Find where the given text appears and provide that cell's center as [X, Y] coordinate. 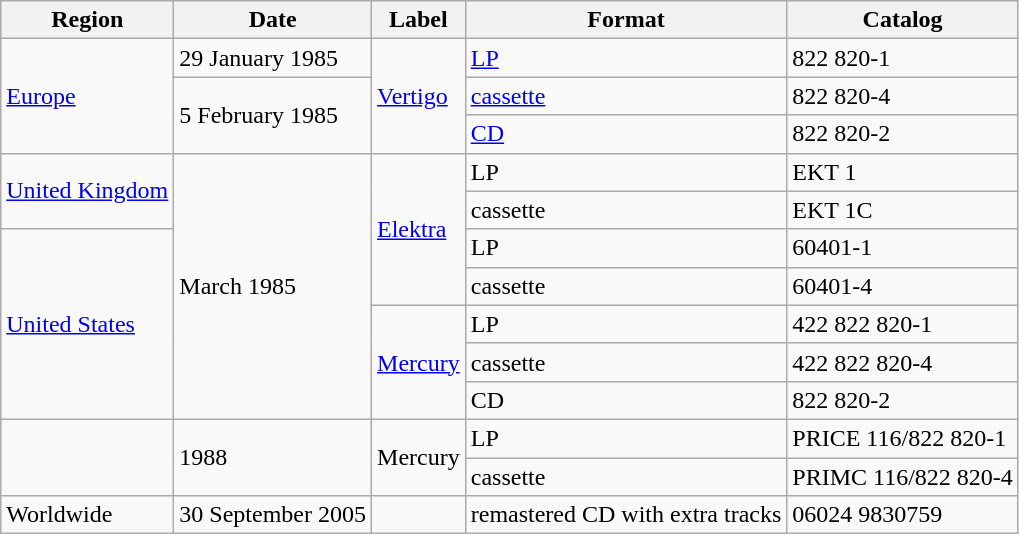
PRIMC 116/822 820-4 [903, 477]
Format [626, 20]
Label [419, 20]
EKT 1C [903, 210]
Europe [88, 96]
5 February 1985 [273, 115]
422 822 820-4 [903, 362]
06024 9830759 [903, 515]
60401-1 [903, 248]
Region [88, 20]
1988 [273, 457]
30 September 2005 [273, 515]
EKT 1 [903, 172]
Worldwide [88, 515]
Elektra [419, 229]
Catalog [903, 20]
PRICE 116/822 820-1 [903, 438]
422 822 820-1 [903, 324]
remastered CD with extra tracks [626, 515]
United Kingdom [88, 191]
Date [273, 20]
60401-4 [903, 286]
822 820-1 [903, 58]
29 January 1985 [273, 58]
822 820-4 [903, 96]
United States [88, 324]
Vertigo [419, 96]
March 1985 [273, 286]
